Provide the [x, y] coordinate of the cell's center where the given text is located.  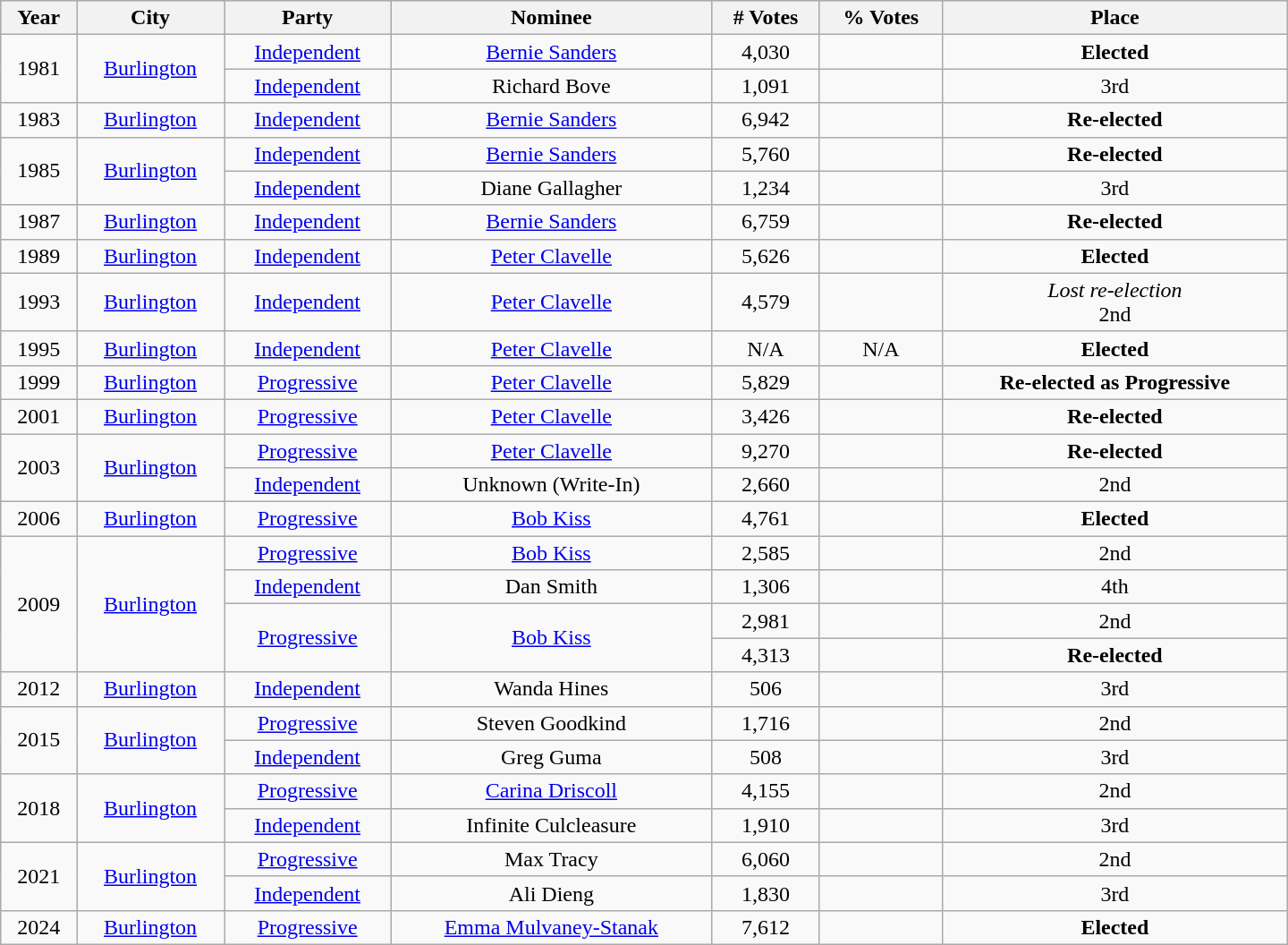
Re-elected as Progressive [1115, 382]
Diane Gallagher [551, 188]
Place [1115, 18]
9,270 [766, 450]
Unknown (Write-In) [551, 485]
5,760 [766, 154]
6,060 [766, 859]
Wanda Hines [551, 689]
1,091 [766, 86]
1983 [39, 120]
2012 [39, 689]
Nominee [551, 18]
3,426 [766, 416]
Lost re-election2nd [1115, 302]
2,585 [766, 553]
City [150, 18]
Greg Guma [551, 757]
5,829 [766, 382]
% Votes [880, 18]
506 [766, 689]
4,030 [766, 52]
2001 [39, 416]
2024 [39, 927]
2003 [39, 467]
2,660 [766, 485]
4,579 [766, 302]
1987 [39, 222]
1,234 [766, 188]
1,830 [766, 893]
1981 [39, 69]
4,313 [766, 655]
2015 [39, 740]
1989 [39, 256]
1993 [39, 302]
1,716 [766, 723]
# Votes [766, 18]
Max Tracy [551, 859]
508 [766, 757]
Steven Goodkind [551, 723]
4,155 [766, 791]
Richard Bove [551, 86]
2021 [39, 876]
Emma Mulvaney-Stanak [551, 927]
5,626 [766, 256]
6,942 [766, 120]
7,612 [766, 927]
2009 [39, 604]
Ali Dieng [551, 893]
Year [39, 18]
Infinite Culcleasure [551, 825]
Carina Driscoll [551, 791]
6,759 [766, 222]
1999 [39, 382]
4,761 [766, 519]
1,910 [766, 825]
1995 [39, 348]
4th [1115, 587]
1,306 [766, 587]
Party [308, 18]
Dan Smith [551, 587]
2,981 [766, 621]
2006 [39, 519]
2018 [39, 808]
1985 [39, 171]
